Capture the cell that displays the provided text and extract its [X, Y] central coordinate. 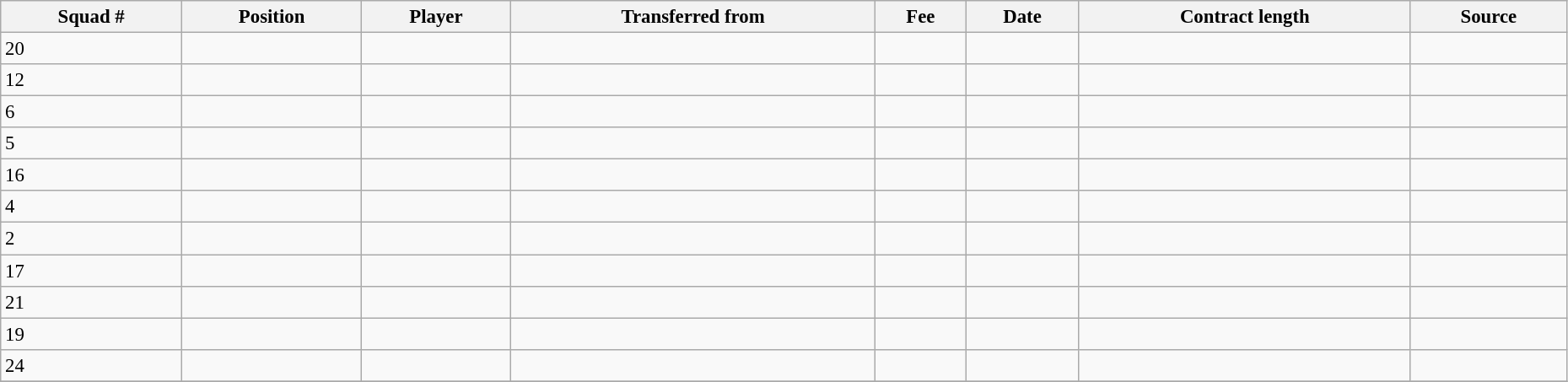
Source [1488, 17]
19 [91, 334]
21 [91, 302]
Fee [921, 17]
2 [91, 239]
17 [91, 271]
20 [91, 49]
Date [1022, 17]
4 [91, 207]
Transferred from [692, 17]
16 [91, 175]
Contract length [1245, 17]
6 [91, 112]
Player [437, 17]
Squad # [91, 17]
24 [91, 365]
12 [91, 80]
5 [91, 143]
Position [272, 17]
